Provide the (x, y) coordinate of the cell's center where the given text is located.  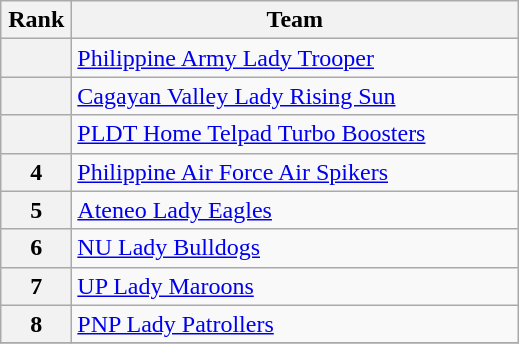
PNP Lady Patrollers (295, 324)
Philippine Army Lady Trooper (295, 58)
UP Lady Maroons (295, 286)
8 (36, 324)
Ateneo Lady Eagles (295, 210)
5 (36, 210)
NU Lady Bulldogs (295, 248)
Cagayan Valley Lady Rising Sun (295, 96)
Rank (36, 20)
4 (36, 172)
PLDT Home Telpad Turbo Boosters (295, 134)
6 (36, 248)
7 (36, 286)
Team (295, 20)
Philippine Air Force Air Spikers (295, 172)
